Search for the cell housing the specified text and yield its [x, y] center coordinate. 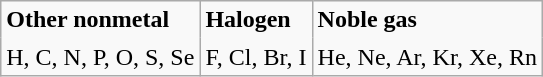
Noble gas [427, 20]
H, C, N, P, O, S, Se [100, 56]
F, Cl, Br, I [256, 56]
Halogen [256, 20]
He, Ne, Ar, Kr, Xe, Rn [427, 56]
Other nonmetal [100, 20]
